Search for the cell housing the specified text and yield its [x, y] center coordinate. 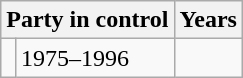
Years [208, 20]
Party in control [88, 20]
1975–1996 [94, 58]
